Determine the (x, y) coordinate at the center of the cell enclosing the given text.  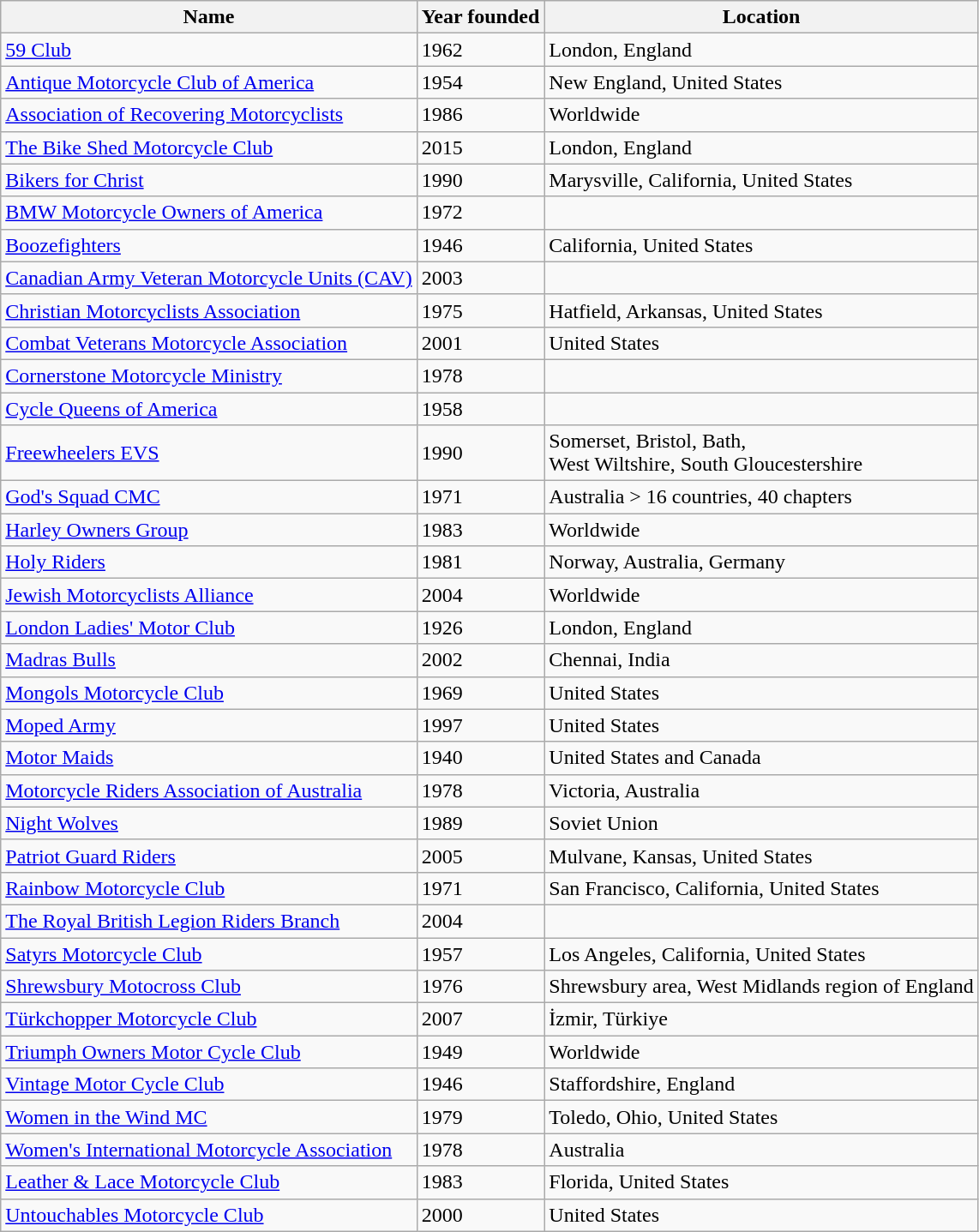
Boozefighters (209, 245)
London Ladies' Motor Club (209, 628)
Harley Owners Group (209, 530)
2005 (480, 856)
1975 (480, 310)
Marysville, California, United States (761, 180)
Hatfield, Arkansas, United States (761, 310)
Leather & Lace Motorcycle Club (209, 1182)
Toledo, Ohio, United States (761, 1117)
Shrewsbury area, West Midlands region of England (761, 987)
Canadian Army Veteran Motorcycle Units (CAV) (209, 278)
Bikers for Christ (209, 180)
1969 (480, 693)
1986 (480, 115)
1981 (480, 562)
1940 (480, 758)
Name (209, 17)
The Royal British Legion Riders Branch (209, 921)
1957 (480, 954)
Year founded (480, 17)
Australia (761, 1150)
1926 (480, 628)
Mulvane, Kansas, United States (761, 856)
Patriot Guard Riders (209, 856)
Florida, United States (761, 1182)
Madras Bulls (209, 660)
Rainbow Motorcycle Club (209, 888)
Moped Army (209, 725)
United States and Canada (761, 758)
Women in the Wind MC (209, 1117)
Chennai, India (761, 660)
2003 (480, 278)
Cycle Queens of America (209, 409)
1962 (480, 50)
Holy Riders (209, 562)
1979 (480, 1117)
Norway, Australia, Germany (761, 562)
Jewish Motorcyclists Alliance (209, 595)
Australia > 16 countries, 40 chapters (761, 497)
Christian Motorcyclists Association (209, 310)
God's Squad CMC (209, 497)
Staffordshire, England (761, 1085)
Combat Veterans Motorcycle Association (209, 343)
2015 (480, 147)
BMW Motorcycle Owners of America (209, 213)
Motor Maids (209, 758)
Soviet Union (761, 823)
Cornerstone Motorcycle Ministry (209, 376)
The Bike Shed Motorcycle Club (209, 147)
2007 (480, 1019)
Freewheelers EVS (209, 453)
1997 (480, 725)
New England, United States (761, 82)
Türkchopper Motorcycle Club (209, 1019)
Motorcycle Riders Association of Australia (209, 790)
59 Club (209, 50)
Night Wolves (209, 823)
1989 (480, 823)
Satyrs Motorcycle Club (209, 954)
1958 (480, 409)
Untouchables Motorcycle Club (209, 1215)
Location (761, 17)
1976 (480, 987)
Somerset, Bristol, Bath,West Wiltshire, South Gloucestershire (761, 453)
1954 (480, 82)
2001 (480, 343)
2000 (480, 1215)
Antique Motorcycle Club of America (209, 82)
1949 (480, 1052)
Mongols Motorcycle Club (209, 693)
1972 (480, 213)
California, United States (761, 245)
Triumph Owners Motor Cycle Club (209, 1052)
Los Angeles, California, United States (761, 954)
Vintage Motor Cycle Club (209, 1085)
Shrewsbury Motocross Club (209, 987)
Victoria, Australia (761, 790)
Association of Recovering Motorcyclists (209, 115)
İzmir, Türkiye (761, 1019)
Women's International Motorcycle Association (209, 1150)
2002 (480, 660)
San Francisco, California, United States (761, 888)
